Identify which cell holds the provided text, then report its (x, y) central coordinate. 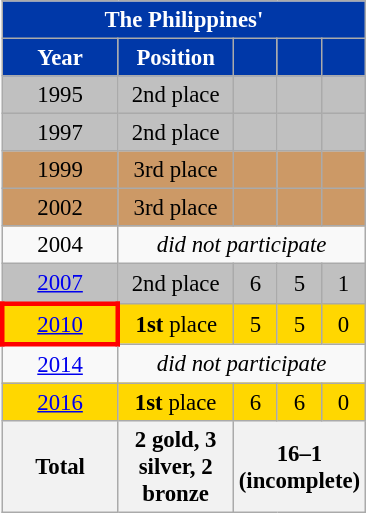
2002 (60, 208)
2016 (60, 402)
Year (60, 58)
16–1 (incomplete) (299, 466)
Position (176, 58)
1999 (60, 170)
2007 (60, 284)
1995 (60, 95)
2014 (60, 364)
2004 (60, 245)
2010 (60, 324)
1997 (60, 133)
2 gold, 3 silver, 2 bronze (176, 466)
Total (60, 466)
The Philippines' (184, 20)
1 (343, 284)
